Locate the cell with the specified text and output its [x, y] center coordinate. 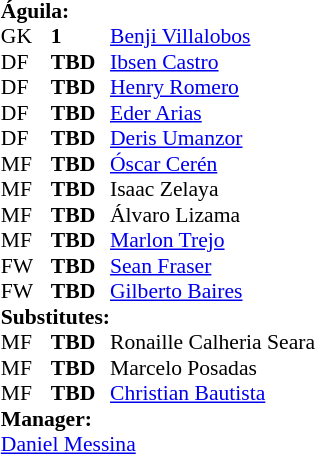
Ronaille Calheria Seara [212, 343]
Deris Umanzor [212, 139]
1 [80, 37]
Gilberto Baires [212, 291]
Benji Villalobos [212, 37]
Álvaro Lizama [212, 215]
Isaac Zelaya [212, 189]
Ibsen Castro [212, 62]
GK [26, 37]
Substitutes: [56, 317]
Óscar Cerén [212, 164]
Sean Fraser [212, 266]
Eder Arias [212, 113]
Christian Bautista [212, 393]
Marlon Trejo [212, 241]
Manager: [158, 419]
Marcelo Posadas [212, 368]
Henry Romero [212, 87]
